Locate the cell with the specified text and output its (X, Y) center coordinate. 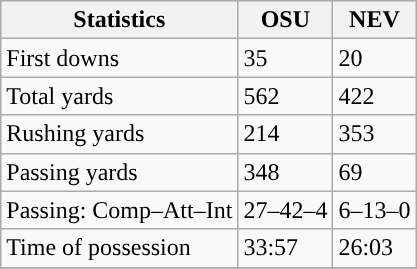
20 (374, 58)
Time of possession (120, 248)
33:57 (286, 248)
Statistics (120, 20)
26:03 (374, 248)
35 (286, 58)
562 (286, 96)
Rushing yards (120, 134)
6–13–0 (374, 210)
Passing: Comp–Att–Int (120, 210)
First downs (120, 58)
348 (286, 172)
Passing yards (120, 172)
422 (374, 96)
69 (374, 172)
Total yards (120, 96)
214 (286, 134)
OSU (286, 20)
353 (374, 134)
27–42–4 (286, 210)
NEV (374, 20)
